Return [X, Y] of the center of cell containing provided text 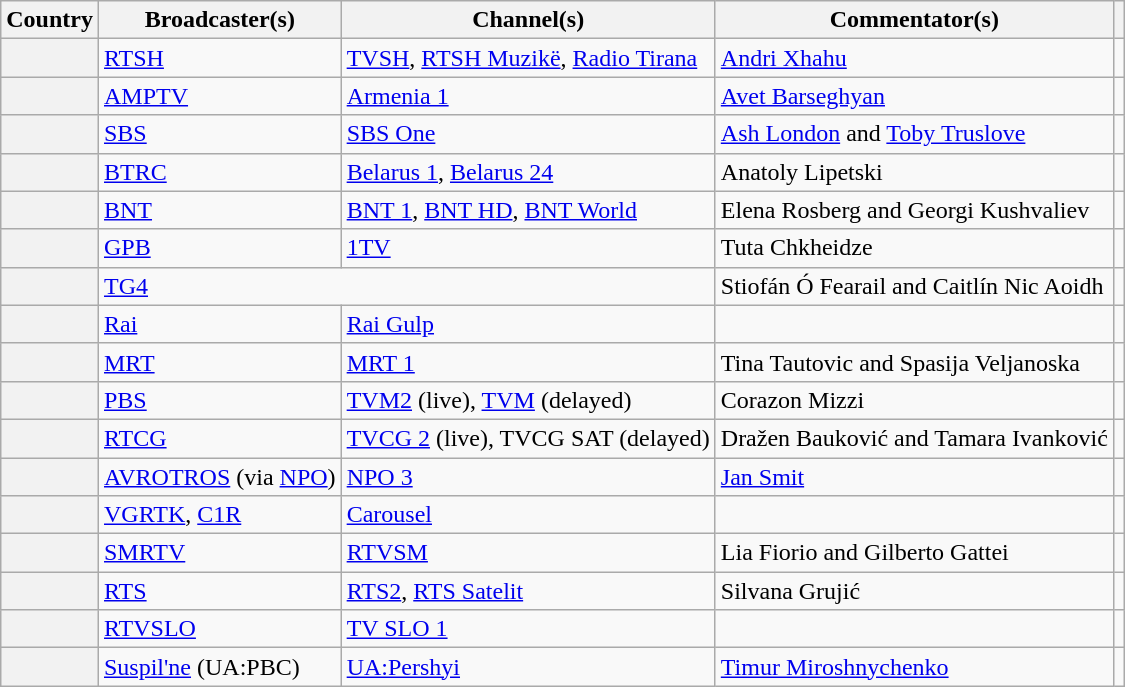
Dražen Bauković and Tamara Ivanković [914, 438]
Timur Miroshnychenko [914, 667]
SBS [220, 134]
Anatoly Lipetski [914, 172]
1TV [528, 248]
Avet Barseghyan [914, 96]
RTSH [220, 58]
TVCG 2 (live), TVCG SAT (delayed) [528, 438]
Rai [220, 324]
TV SLO 1 [528, 629]
Lia Fiorio and Gilberto Gattei [914, 553]
Stiofán Ó Fearail and Caitlín Nic Aoidh [914, 286]
TG4 [406, 286]
RTCG [220, 438]
VGRTK, C1R [220, 515]
MRT [220, 362]
AVROTROS (via NPO) [220, 477]
Ash London and Toby Truslove [914, 134]
PBS [220, 400]
Tina Tautovic and Spasija Veljanoska [914, 362]
GPB [220, 248]
SMRTV [220, 553]
RTS [220, 591]
MRT 1 [528, 362]
Suspil'ne (UA:PBC) [220, 667]
Rai Gulp [528, 324]
Corazon Mizzi [914, 400]
Tuta Chkheidze [914, 248]
Elena Rosberg and Georgi Kushvaliev [914, 210]
TVSH, RTSH Muzikë, Radio Tirana [528, 58]
BTRC [220, 172]
Jan Smit [914, 477]
Andri Xhahu [914, 58]
RTVSLO [220, 629]
RTVSM [528, 553]
Channel(s) [528, 20]
AMPTV [220, 96]
Silvana Grujić [914, 591]
Armenia 1 [528, 96]
BNT [220, 210]
Broadcaster(s) [220, 20]
UA:Pershyi [528, 667]
Country [50, 20]
SBS One [528, 134]
Carousel [528, 515]
Belarus 1, Belarus 24 [528, 172]
BNT 1, BNT HD, BNT World [528, 210]
RTS2, RTS Satelit [528, 591]
NPO 3 [528, 477]
TVM2 (live), TVM (delayed) [528, 400]
Commentator(s) [914, 20]
